Return (x, y) of the center of cell containing provided text 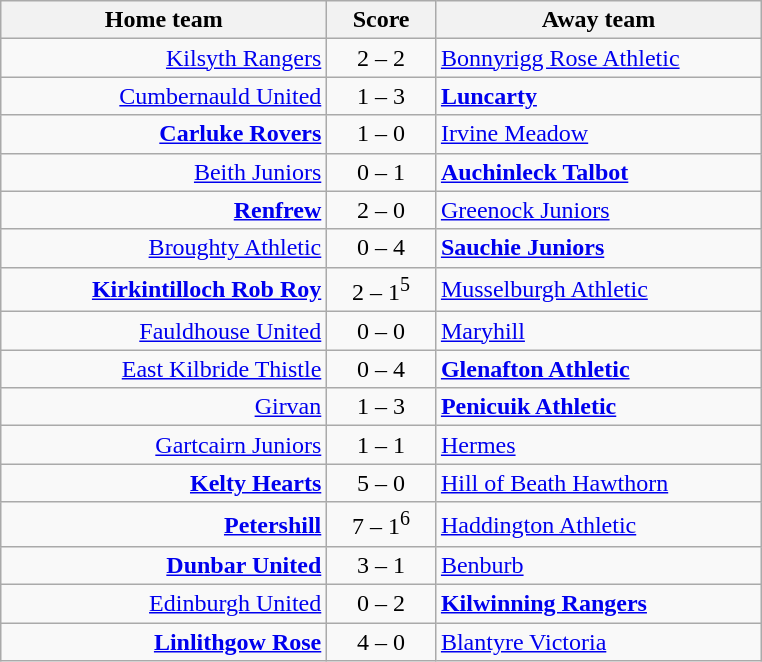
Kilsyth Rangers (164, 58)
Auchinleck Talbot (598, 172)
Greenock Juniors (598, 210)
5 – 0 (382, 483)
Girvan (164, 407)
East Kilbride Thistle (164, 369)
Away team (598, 20)
2 – 15 (382, 290)
Bonnyrigg Rose Athletic (598, 58)
2 – 0 (382, 210)
Blantyre Victoria (598, 642)
Hermes (598, 445)
1 – 1 (382, 445)
Musselburgh Athletic (598, 290)
0 – 1 (382, 172)
Irvine Meadow (598, 134)
Hill of Beath Hawthorn (598, 483)
Edinburgh United (164, 604)
Sauchie Juniors (598, 248)
Luncarty (598, 96)
1 – 0 (382, 134)
0 – 0 (382, 331)
Benburb (598, 566)
Maryhill (598, 331)
Petershill (164, 524)
2 – 2 (382, 58)
4 – 0 (382, 642)
Dunbar United (164, 566)
Kirkintilloch Rob Roy (164, 290)
3 – 1 (382, 566)
Broughty Athletic (164, 248)
Beith Juniors (164, 172)
Fauldhouse United (164, 331)
Score (382, 20)
Cumbernauld United (164, 96)
Penicuik Athletic (598, 407)
7 – 16 (382, 524)
Kilwinning Rangers (598, 604)
Glenafton Athletic (598, 369)
Carluke Rovers (164, 134)
0 – 2 (382, 604)
Haddington Athletic (598, 524)
Kelty Hearts (164, 483)
Linlithgow Rose (164, 642)
Gartcairn Juniors (164, 445)
Home team (164, 20)
Renfrew (164, 210)
